Search for the cell housing the specified text and yield its (X, Y) center coordinate. 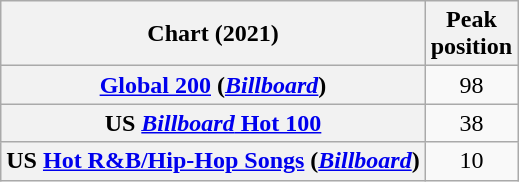
98 (471, 85)
38 (471, 123)
US Hot R&B/Hip-Hop Songs (Billboard) (213, 161)
10 (471, 161)
Global 200 (Billboard) (213, 85)
US Billboard Hot 100 (213, 123)
Peakposition (471, 34)
Chart (2021) (213, 34)
